Scan for the cell matching the given text and deliver its [X, Y] coordinate at center. 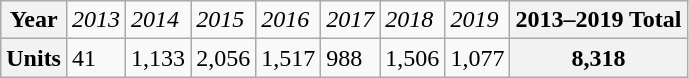
988 [350, 58]
1,077 [478, 58]
8,318 [598, 58]
2017 [350, 20]
2015 [224, 20]
2019 [478, 20]
2018 [412, 20]
2016 [288, 20]
Units [34, 58]
41 [96, 58]
1,133 [158, 58]
2014 [158, 20]
2,056 [224, 58]
2013–2019 Total [598, 20]
2013 [96, 20]
1,517 [288, 58]
1,506 [412, 58]
Year [34, 20]
